Return [X, Y] of the center of cell containing provided text 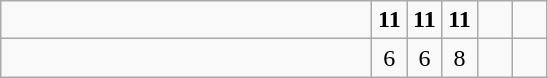
8 [460, 58]
